Find where the given text appears and provide that cell's center as (X, Y) coordinate. 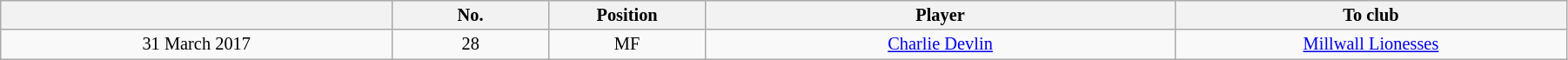
To club (1371, 15)
No. (471, 15)
Player (941, 15)
28 (471, 44)
MF (627, 44)
Charlie Devlin (941, 44)
Position (627, 15)
Millwall Lionesses (1371, 44)
31 March 2017 (197, 44)
